Pinpoint the cell where the given text exists, returning its (X, Y) midpoint coordinate. 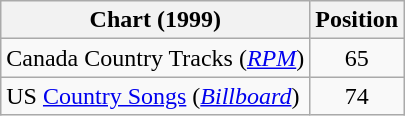
74 (357, 96)
Position (357, 20)
Chart (1999) (156, 20)
US Country Songs (Billboard) (156, 96)
Canada Country Tracks (RPM) (156, 58)
65 (357, 58)
